Output the [x, y] coordinate of the center of the cell containing the given text.  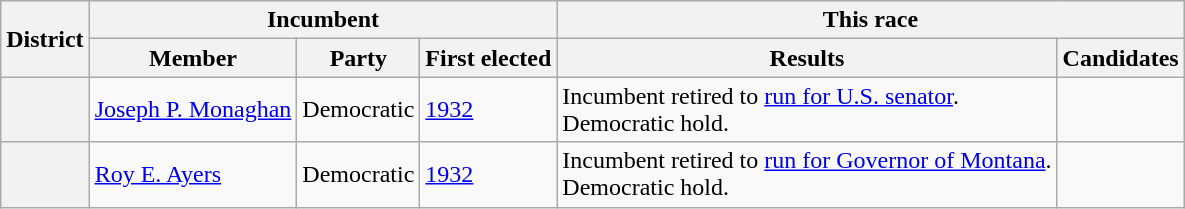
Party [358, 58]
Joseph P. Monaghan [193, 110]
First elected [488, 58]
Incumbent retired to run for Governor of Montana.Democratic hold. [807, 174]
Incumbent [323, 20]
This race [870, 20]
Member [193, 58]
Roy E. Ayers [193, 174]
Results [807, 58]
Incumbent retired to run for U.S. senator.Democratic hold. [807, 110]
District [45, 39]
Candidates [1120, 58]
